Identify which cell holds the provided text, then report its (x, y) central coordinate. 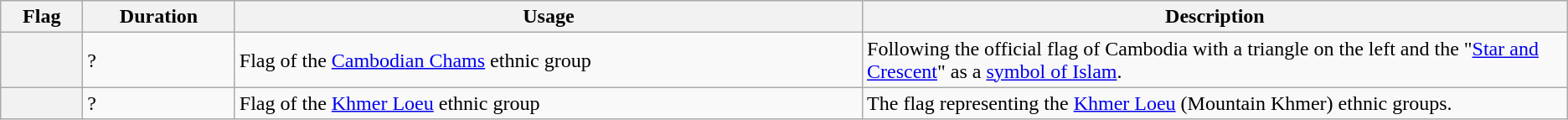
Duration (159, 17)
Following the official flag of Cambodia with a triangle on the left and the "Star and Crescent" as a symbol of Islam. (1215, 60)
Flag of the Cambodian Chams ethnic group (548, 60)
The flag representing the Khmer Loeu (Mountain Khmer) ethnic groups. (1215, 103)
Usage (548, 17)
Flag (42, 17)
Description (1215, 17)
Flag of the Khmer Loeu ethnic group (548, 103)
